Extract the [x, y] coordinate from the center of the cell holding the provided text.  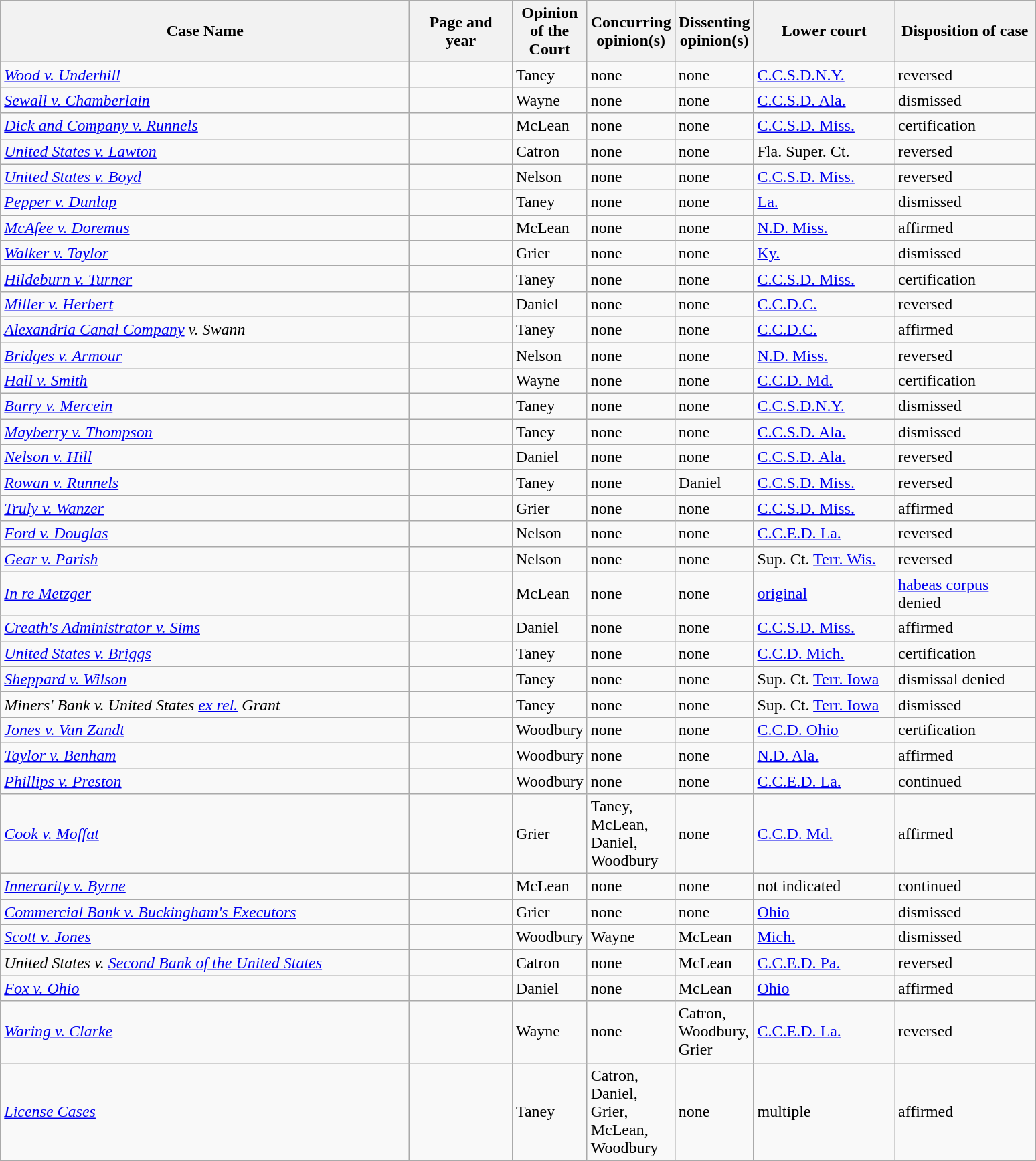
Taylor v. Benham [205, 755]
Ford v. Douglas [205, 534]
C.C.D. Mich. [825, 653]
Gear v. Parish [205, 559]
Barry v. Mercein [205, 406]
Alexandria Canal Company v. Swann [205, 329]
Phillips v. Preston [205, 781]
Pepper v. Dunlap [205, 202]
Sheppard v. Wilson [205, 679]
N.D. Ala. [825, 755]
United States v. Second Bank of the United States [205, 963]
Sewall v. Chamberlain [205, 100]
Taney, McLean, Daniel, Woodbury [630, 834]
Wood v. Underhill [205, 75]
C.C.D. Ohio [825, 730]
dismissal denied [965, 679]
Case Name [205, 31]
Innerarity v. Byrne [205, 886]
multiple [825, 1111]
Page and year [461, 31]
Concurring opinion(s) [630, 31]
United States v. Boyd [205, 177]
Mayberry v. Thompson [205, 432]
Hildeburn v. Turner [205, 279]
not indicated [825, 886]
Scott v. Jones [205, 937]
habeas corpus denied [965, 593]
Nelson v. Hill [205, 457]
Catron, Daniel, Grier, McLean, Woodbury [630, 1111]
Walker v. Taylor [205, 253]
Waring v. Clarke [205, 1032]
Opinion of the Court [549, 31]
Dick and Company v. Runnels [205, 126]
In re Metzger [205, 593]
United States v. Briggs [205, 653]
Rowan v. Runnels [205, 483]
Commercial Bank v. Buckingham's Executors [205, 912]
original [825, 593]
McAfee v. Doremus [205, 228]
Cook v. Moffat [205, 834]
Hall v. Smith [205, 381]
Sup. Ct. Terr. Wis. [825, 559]
Jones v. Van Zandt [205, 730]
Truly v. Wanzer [205, 508]
Bridges v. Armour [205, 356]
Dissenting opinion(s) [714, 31]
Fox v. Ohio [205, 988]
Lower court [825, 31]
Creath's Administrator v. Sims [205, 628]
United States v. Lawton [205, 151]
Miller v. Herbert [205, 304]
C.C.E.D. Pa. [825, 963]
Catron, Woodbury, Grier [714, 1032]
La. [825, 202]
Mich. [825, 937]
Miners' Bank v. United States ex rel. Grant [205, 704]
Disposition of case [965, 31]
License Cases [205, 1111]
Ky. [825, 253]
Fla. Super. Ct. [825, 151]
